For the text-containing cell, return its midpoint in [X, Y] coordinate format. 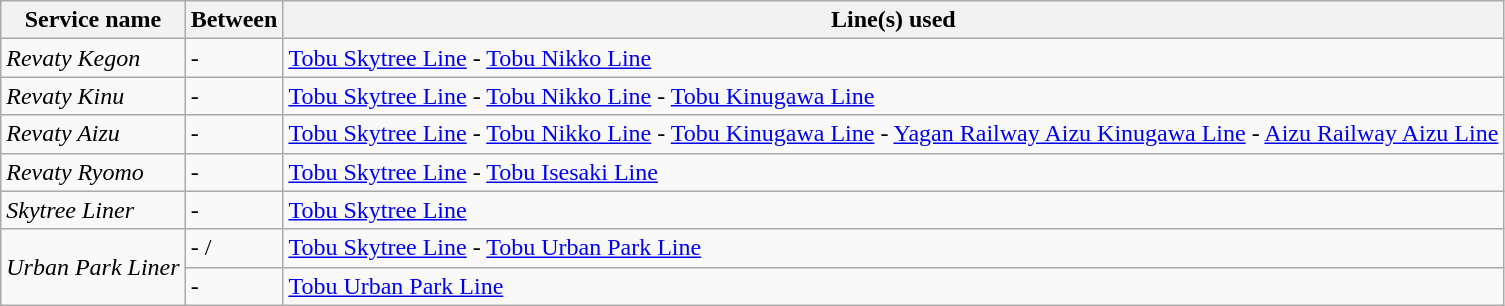
Revaty Ryomo [93, 172]
Tobu Skytree Line - Tobu Nikko Line - Tobu Kinugawa Line [894, 96]
Revaty Aizu [93, 134]
Tobu Skytree Line - Tobu Urban Park Line [894, 248]
Tobu Skytree Line - Tobu Isesaki Line [894, 172]
Urban Park Liner [93, 267]
Tobu Skytree Line - Tobu Nikko Line [894, 58]
Tobu Skytree Line - Tobu Nikko Line - Tobu Kinugawa Line - Yagan Railway Aizu Kinugawa Line - Aizu Railway Aizu Line [894, 134]
Skytree Liner [93, 210]
- / [234, 248]
Line(s) used [894, 20]
Revaty Kinu [93, 96]
Tobu Skytree Line [894, 210]
Revaty Kegon [93, 58]
Tobu Urban Park Line [894, 286]
Service name [93, 20]
Between [234, 20]
